Scan for the cell matching the given text and deliver its (x, y) coordinate at center. 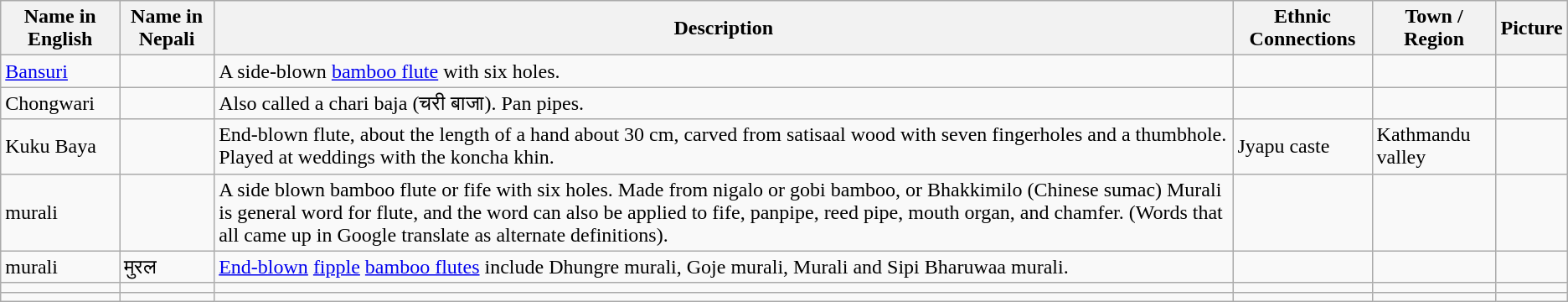
Ethnic Connections (1302, 29)
Kuku Baya (60, 146)
Town / Region (1434, 29)
A side-blown bamboo flute with six holes. (724, 71)
End-blown fipple bamboo flutes include Dhungre murali, Goje murali, Murali and Sipi Bharuwaa murali. (724, 267)
Kathmandu valley (1434, 146)
Bansuri (60, 71)
मुरल (168, 267)
Also called a chari baja (चरी बाजा). Pan pipes. (724, 103)
Picture (1531, 29)
Description (724, 29)
Name in Nepali (168, 29)
Jyapu caste (1302, 146)
Chongwari (60, 103)
Name in English (60, 29)
